Find where the given text appears and provide that cell's center as [X, Y] coordinate. 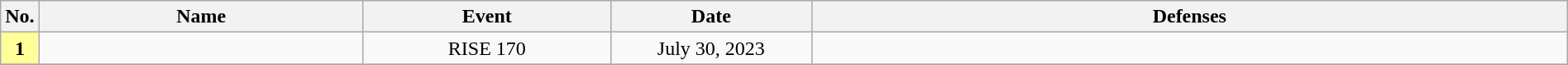
Date [711, 17]
RISE 170 [486, 48]
Defenses [1189, 17]
1 [20, 48]
Name [201, 17]
No. [20, 17]
Event [486, 17]
July 30, 2023 [711, 48]
